Search for the cell housing the specified text and yield its (X, Y) center coordinate. 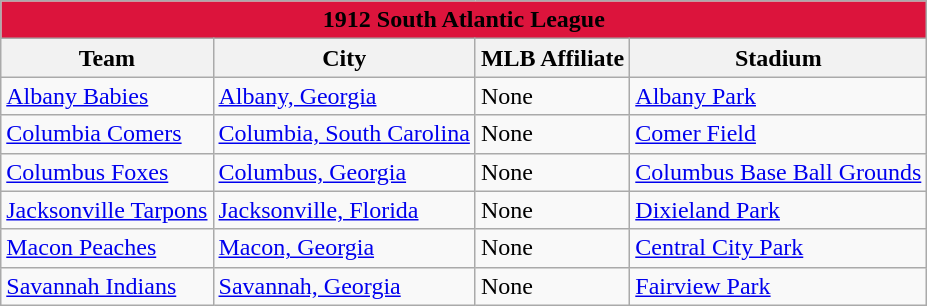
1912 South Atlantic League (464, 20)
Comer Field (778, 134)
Columbus Foxes (107, 172)
Columbia, South Carolina (344, 134)
MLB Affiliate (552, 58)
Stadium (778, 58)
Columbus Base Ball Grounds (778, 172)
Savannah Indians (107, 286)
Macon Peaches (107, 248)
Albany, Georgia (344, 96)
Fairview Park (778, 286)
Columbus, Georgia (344, 172)
Jacksonville Tarpons (107, 210)
Central City Park (778, 248)
Columbia Comers (107, 134)
Team (107, 58)
Jacksonville, Florida (344, 210)
Macon, Georgia (344, 248)
Albany Park (778, 96)
Savannah, Georgia (344, 286)
Dixieland Park (778, 210)
Albany Babies (107, 96)
City (344, 58)
